From the cell containing the given text, extract its center point as [x, y] coordinate. 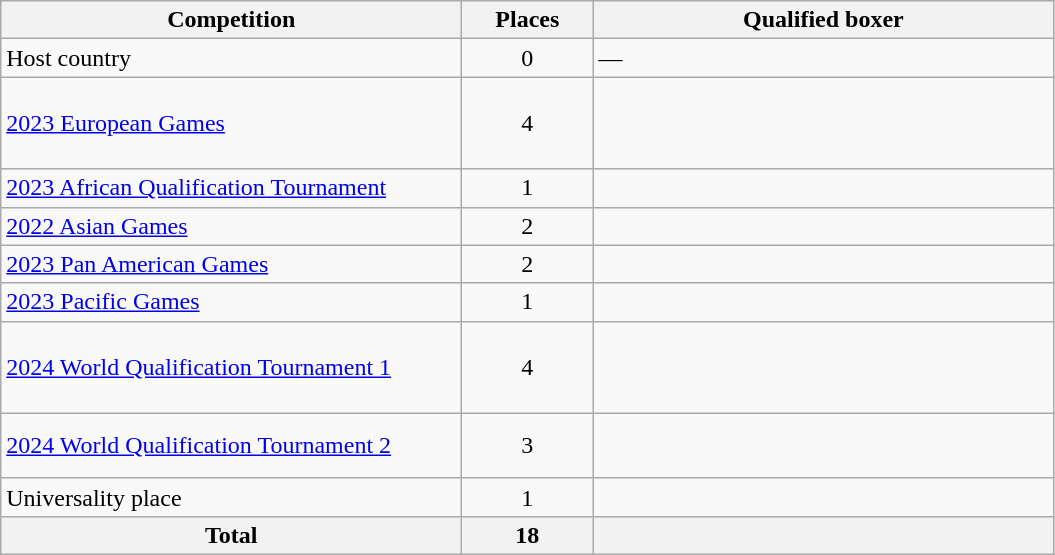
2024 World Qualification Tournament 1 [232, 367]
2023 Pacific Games [232, 302]
2023 Pan American Games [232, 264]
2022 Asian Games [232, 226]
18 [528, 535]
2023 African Qualification Tournament [232, 188]
Qualified boxer [824, 20]
Competition [232, 20]
2023 European Games [232, 123]
Total [232, 535]
— [824, 58]
Places [528, 20]
3 [528, 446]
Host country [232, 58]
0 [528, 58]
2024 World Qualification Tournament 2 [232, 446]
Universality place [232, 497]
